Output the [X, Y] coordinate of the center of the cell containing the given text.  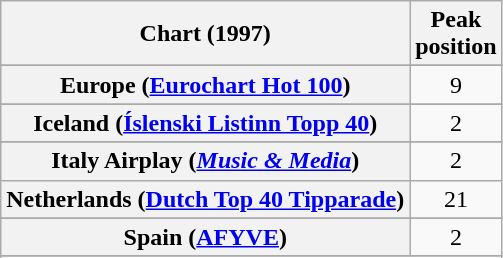
Spain (AFYVE) [206, 237]
9 [456, 85]
Europe (Eurochart Hot 100) [206, 85]
21 [456, 199]
Chart (1997) [206, 34]
Italy Airplay (Music & Media) [206, 161]
Iceland (Íslenski Listinn Topp 40) [206, 123]
Peakposition [456, 34]
Netherlands (Dutch Top 40 Tipparade) [206, 199]
